Return the (x, y) coordinate for the center point of the cell that contains the specified text.  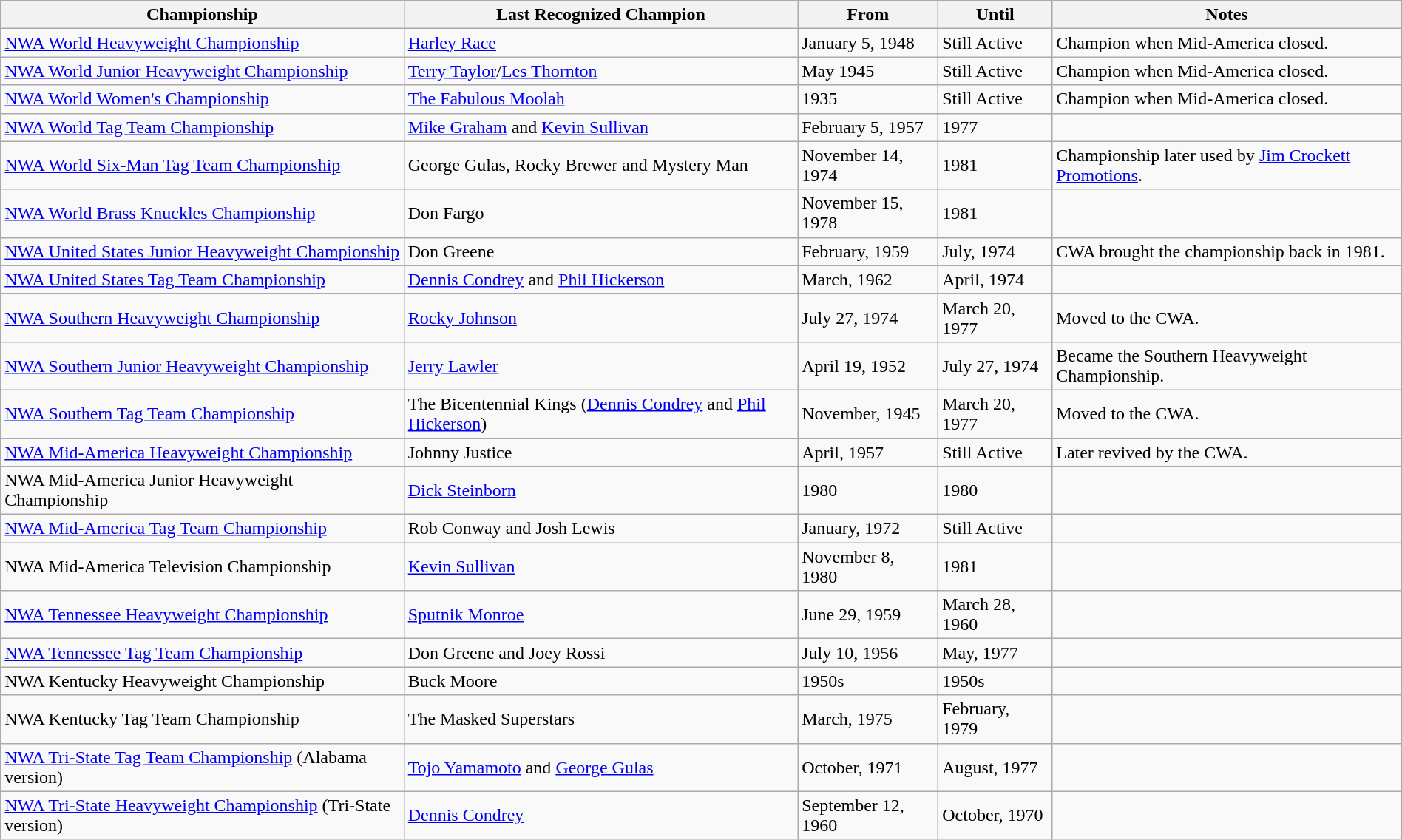
Don Fargo (600, 213)
April 19, 1952 (868, 365)
May 1945 (868, 71)
NWA Southern Tag Team Championship (203, 414)
NWA Mid-America Television Championship (203, 566)
Became the Southern Heavyweight Championship. (1227, 365)
June 29, 1959 (868, 615)
Dennis Condrey and Phil Hickerson (600, 280)
George Gulas, Rocky Brewer and Mystery Man (600, 166)
November, 1945 (868, 414)
October, 1970 (995, 815)
August, 1977 (995, 768)
Don Greene and Joey Rossi (600, 653)
Don Greene (600, 251)
Tojo Yamamoto and George Gulas (600, 768)
February, 1979 (995, 719)
April, 1957 (868, 452)
NWA World Women's Championship (203, 99)
The Bicentennial Kings (Dennis Condrey and Phil Hickerson) (600, 414)
NWA World Brass Knuckles Championship (203, 213)
Dick Steinborn (600, 491)
NWA Tennessee Tag Team Championship (203, 653)
NWA Mid-America Tag Team Championship (203, 529)
January, 1972 (868, 529)
February, 1959 (868, 251)
Rocky Johnson (600, 318)
NWA Tennessee Heavyweight Championship (203, 615)
Championship later used by Jim Crockett Promotions. (1227, 166)
CWA brought the championship back in 1981. (1227, 251)
The Fabulous Moolah (600, 99)
NWA Southern Heavyweight Championship (203, 318)
Rob Conway and Josh Lewis (600, 529)
November 15, 1978 (868, 213)
March, 1962 (868, 280)
NWA Kentucky Heavyweight Championship (203, 681)
NWA Tri-State Heavyweight Championship (Tri-State version) (203, 815)
Later revived by the CWA. (1227, 452)
NWA World Junior Heavyweight Championship (203, 71)
March, 1975 (868, 719)
NWA Mid-America Heavyweight Championship (203, 452)
The Masked Superstars (600, 719)
Notes (1227, 15)
Mike Graham and Kevin Sullivan (600, 127)
Until (995, 15)
Sputnik Monroe (600, 615)
November 14, 1974 (868, 166)
NWA Mid-America Junior Heavyweight Championship (203, 491)
NWA Southern Junior Heavyweight Championship (203, 365)
July, 1974 (995, 251)
NWA World Heavyweight Championship (203, 43)
Terry Taylor/Les Thornton (600, 71)
February 5, 1957 (868, 127)
Buck Moore (600, 681)
January 5, 1948 (868, 43)
Dennis Condrey (600, 815)
Jerry Lawler (600, 365)
October, 1971 (868, 768)
Harley Race (600, 43)
Johnny Justice (600, 452)
September 12, 1960 (868, 815)
NWA World Tag Team Championship (203, 127)
From (868, 15)
November 8, 1980 (868, 566)
1935 (868, 99)
NWA Tri-State Tag Team Championship (Alabama version) (203, 768)
NWA Kentucky Tag Team Championship (203, 719)
July 10, 1956 (868, 653)
Championship (203, 15)
NWA United States Tag Team Championship (203, 280)
March 28, 1960 (995, 615)
Kevin Sullivan (600, 566)
April, 1974 (995, 280)
NWA United States Junior Heavyweight Championship (203, 251)
1977 (995, 127)
NWA World Six-Man Tag Team Championship (203, 166)
May, 1977 (995, 653)
Last Recognized Champion (600, 15)
